Locate the cell with the specified text and output its (x, y) center coordinate. 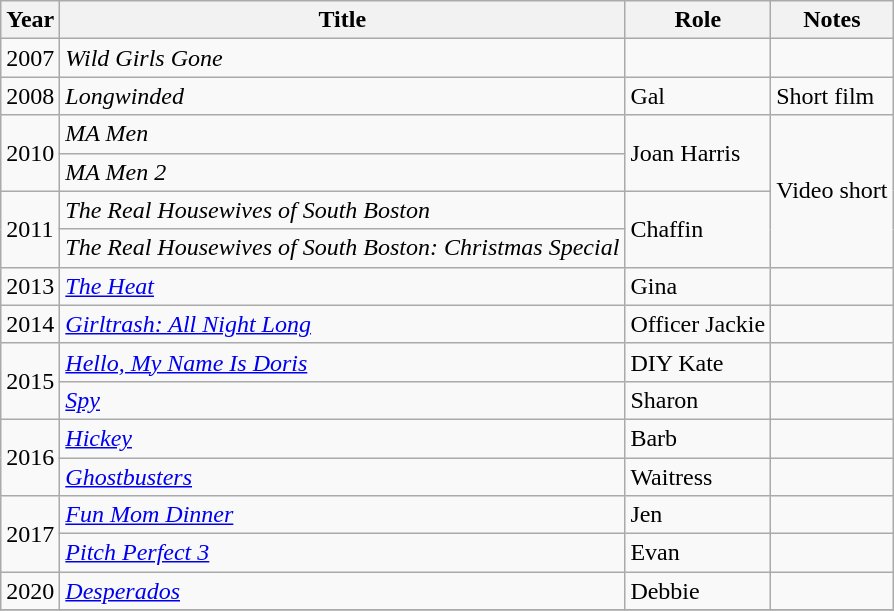
Fun Mom Dinner (342, 515)
Barb (698, 438)
The Real Housewives of South Boston: Christmas Special (342, 248)
2007 (30, 58)
Sharon (698, 400)
Debbie (698, 591)
Gina (698, 286)
2008 (30, 96)
Pitch Perfect 3 (342, 553)
Longwinded (342, 96)
2011 (30, 229)
Joan Harris (698, 153)
Title (342, 20)
Chaffin (698, 229)
DIY Kate (698, 362)
Role (698, 20)
Girltrash: All Night Long (342, 324)
Desperados (342, 591)
2014 (30, 324)
Spy (342, 400)
Waitress (698, 477)
Short film (832, 96)
The Heat (342, 286)
Gal (698, 96)
2016 (30, 457)
MA Men 2 (342, 172)
Notes (832, 20)
Video short (832, 191)
Ghostbusters (342, 477)
Evan (698, 553)
Jen (698, 515)
2017 (30, 534)
Officer Jackie (698, 324)
2010 (30, 153)
2015 (30, 381)
Wild Girls Gone (342, 58)
2020 (30, 591)
The Real Housewives of South Boston (342, 210)
MA Men (342, 134)
2013 (30, 286)
Hello, My Name Is Doris (342, 362)
Hickey (342, 438)
Year (30, 20)
